Return [x, y] of the center of cell containing provided text 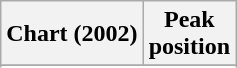
Peakposition [189, 34]
Chart (2002) [72, 34]
